Determine the [X, Y] coordinate at the center of the cell enclosing the given text.  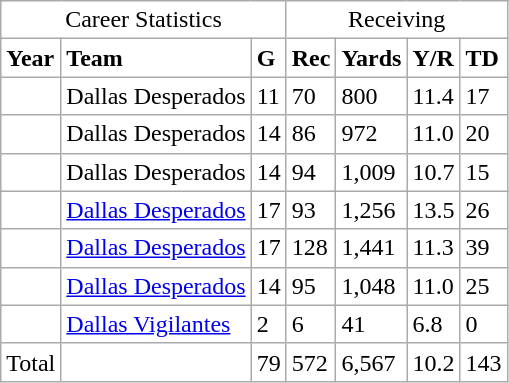
1,441 [372, 248]
13.5 [434, 210]
TD [484, 58]
Yards [372, 58]
1,048 [372, 286]
0 [484, 324]
11 [268, 96]
26 [484, 210]
11.3 [434, 248]
39 [484, 248]
6 [311, 324]
6,567 [372, 362]
2 [268, 324]
93 [311, 210]
Rec [311, 58]
95 [311, 286]
572 [311, 362]
1,009 [372, 172]
800 [372, 96]
Y/R [434, 58]
Career Statistics [144, 20]
Total [31, 362]
972 [372, 134]
20 [484, 134]
Receiving [396, 20]
86 [311, 134]
15 [484, 172]
10.2 [434, 362]
Dallas Vigilantes [156, 324]
70 [311, 96]
79 [268, 362]
6.8 [434, 324]
128 [311, 248]
10.7 [434, 172]
1,256 [372, 210]
G [268, 58]
11.4 [434, 96]
Team [156, 58]
Year [31, 58]
41 [372, 324]
25 [484, 286]
94 [311, 172]
143 [484, 362]
